For the text-containing cell, return its midpoint in (X, Y) coordinate format. 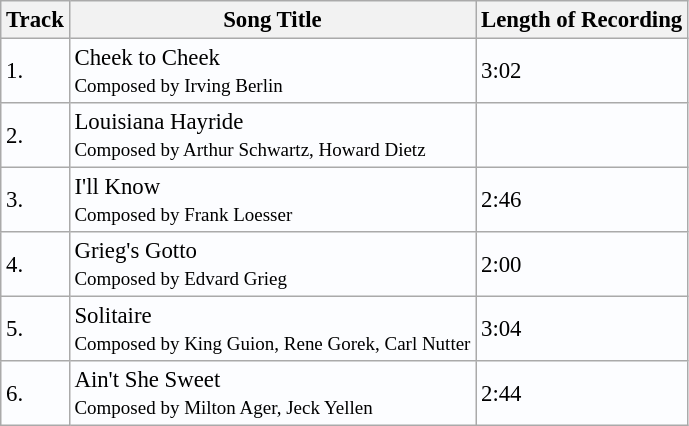
3. (35, 200)
2:46 (582, 200)
4. (35, 264)
Louisiana HayrideComposed by Arthur Schwartz, Howard Dietz (272, 136)
Length of Recording (582, 20)
Song Title (272, 20)
5. (35, 330)
I'll KnowComposed by Frank Loesser (272, 200)
1. (35, 72)
3:04 (582, 330)
Track (35, 20)
2:00 (582, 264)
3:02 (582, 72)
2. (35, 136)
Cheek to CheekComposed by Irving Berlin (272, 72)
Grieg's GottoComposed by Edvard Grieg (272, 264)
SolitaireComposed by King Guion, Rene Gorek, Carl Nutter (272, 330)
